From the cell containing the given text, extract its center point as (x, y) coordinate. 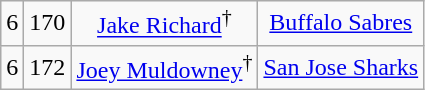
Joey Muldowney† (164, 68)
170 (48, 24)
172 (48, 68)
Buffalo Sabres (341, 24)
San Jose Sharks (341, 68)
Jake Richard† (164, 24)
